Return (X, Y) of the center of cell containing provided text 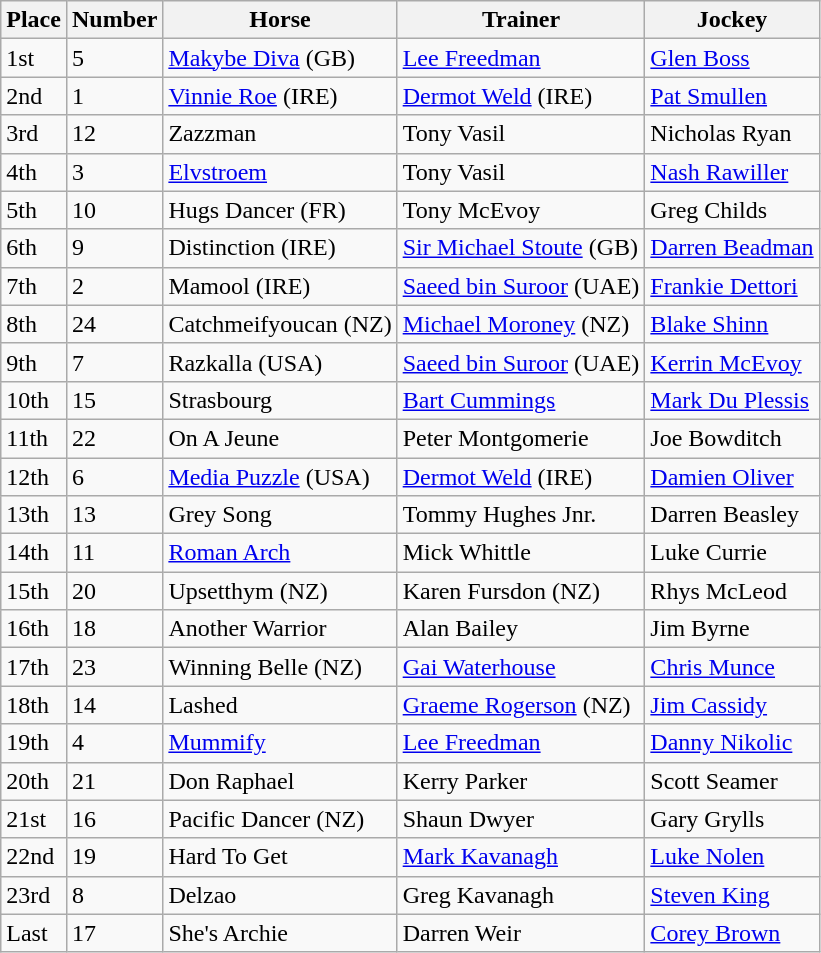
Luke Currie (732, 553)
19th (34, 743)
Greg Childs (732, 210)
Bart Cummings (521, 400)
Mummify (280, 743)
Pat Smullen (732, 96)
3rd (34, 134)
4 (114, 743)
11 (114, 553)
Blake Shinn (732, 324)
5th (34, 210)
13 (114, 515)
22nd (34, 857)
Kerrin McEvoy (732, 362)
Steven King (732, 895)
9 (114, 248)
15th (34, 591)
Gai Waterhouse (521, 667)
Strasbourg (280, 400)
Darren Weir (521, 933)
Roman Arch (280, 553)
19 (114, 857)
Elvstroem (280, 172)
Another Warrior (280, 629)
1st (34, 58)
Gary Grylls (732, 819)
15 (114, 400)
Nash Rawiller (732, 172)
6th (34, 248)
Frankie Dettori (732, 286)
Luke Nolen (732, 857)
Mark Du Plessis (732, 400)
11th (34, 438)
5 (114, 58)
18th (34, 705)
9th (34, 362)
Makybe Diva (GB) (280, 58)
Graeme Rogerson (NZ) (521, 705)
Number (114, 20)
14th (34, 553)
Darren Beasley (732, 515)
Razkalla (USA) (280, 362)
Jockey (732, 20)
Winning Belle (NZ) (280, 667)
12 (114, 134)
22 (114, 438)
She's Archie (280, 933)
12th (34, 477)
Jim Byrne (732, 629)
20th (34, 781)
Corey Brown (732, 933)
7 (114, 362)
16th (34, 629)
Greg Kavanagh (521, 895)
Kerry Parker (521, 781)
1 (114, 96)
Peter Montgomerie (521, 438)
Mick Whittle (521, 553)
6 (114, 477)
17 (114, 933)
Danny Nikolic (732, 743)
Mamool (IRE) (280, 286)
Tommy Hughes Jnr. (521, 515)
Pacific Dancer (NZ) (280, 819)
18 (114, 629)
7th (34, 286)
21st (34, 819)
Lashed (280, 705)
23 (114, 667)
2nd (34, 96)
10th (34, 400)
13th (34, 515)
16 (114, 819)
Nicholas Ryan (732, 134)
Delzao (280, 895)
Karen Fursdon (NZ) (521, 591)
Upsetthym (NZ) (280, 591)
21 (114, 781)
Horse (280, 20)
10 (114, 210)
Joe Bowditch (732, 438)
Alan Bailey (521, 629)
Damien Oliver (732, 477)
Vinnie Roe (IRE) (280, 96)
Hard To Get (280, 857)
2 (114, 286)
20 (114, 591)
Rhys McLeod (732, 591)
Jim Cassidy (732, 705)
Media Puzzle (USA) (280, 477)
Catchmeifyoucan (NZ) (280, 324)
Zazzman (280, 134)
Don Raphael (280, 781)
8 (114, 895)
Last (34, 933)
23rd (34, 895)
Scott Seamer (732, 781)
Darren Beadman (732, 248)
8th (34, 324)
Sir Michael Stoute (GB) (521, 248)
Distinction (IRE) (280, 248)
Grey Song (280, 515)
Michael Moroney (NZ) (521, 324)
Hugs Dancer (FR) (280, 210)
4th (34, 172)
3 (114, 172)
17th (34, 667)
Tony McEvoy (521, 210)
Chris Munce (732, 667)
Place (34, 20)
Trainer (521, 20)
Glen Boss (732, 58)
14 (114, 705)
24 (114, 324)
Shaun Dwyer (521, 819)
Mark Kavanagh (521, 857)
On A Jeune (280, 438)
